Output the [X, Y] coordinate of the center of the cell containing the given text.  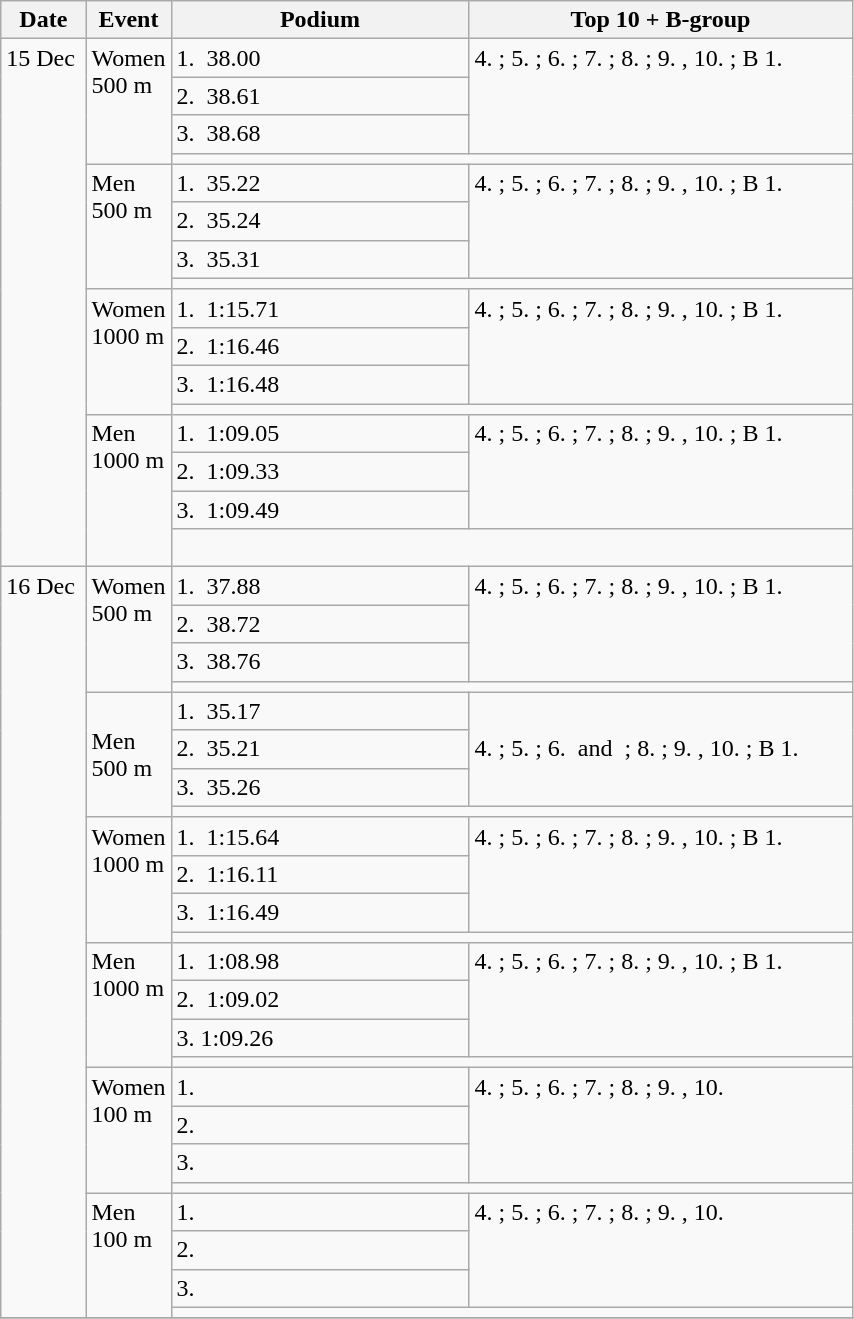
3. 35.26 [320, 787]
3. 38.68 [320, 134]
1. 37.88 [320, 586]
2. 1:09.33 [320, 472]
Women100 m [128, 1130]
1. 1:08.98 [320, 962]
Event [128, 20]
1. 1:15.71 [320, 308]
Podium [320, 20]
1. 35.22 [320, 183]
3. 1:09.49 [320, 510]
4. ; 5. ; 6. and ; 8. ; 9. , 10. ; B 1. [660, 749]
1. 38.00 [320, 58]
2. 35.21 [320, 749]
15 Dec [44, 303]
3. 1:16.49 [320, 912]
2. 1:09.02 [320, 1000]
3. 35.31 [320, 259]
3. 38.76 [320, 662]
2. 38.61 [320, 96]
2. 38.72 [320, 624]
16 Dec [44, 943]
Date [44, 20]
2. 1:16.46 [320, 346]
Men100 m [128, 1256]
2. 1:16.11 [320, 874]
3. 1:16.48 [320, 384]
2. 35.24 [320, 221]
1. 1:15.64 [320, 836]
Top 10 + B-group [660, 20]
3. 1:09.26 [320, 1038]
1. 1:09.05 [320, 434]
1. 35.17 [320, 711]
